From the cell containing the given text, extract its center point as (x, y) coordinate. 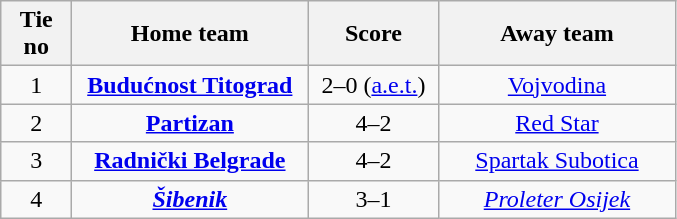
Tie no (36, 34)
Away team (557, 34)
Budućnost Titograd (190, 85)
Partizan (190, 123)
2 (36, 123)
Score (374, 34)
Radnički Belgrade (190, 161)
Proleter Osijek (557, 199)
1 (36, 85)
Vojvodina (557, 85)
2–0 (a.e.t.) (374, 85)
Home team (190, 34)
Spartak Subotica (557, 161)
3–1 (374, 199)
Šibenik (190, 199)
3 (36, 161)
Red Star (557, 123)
4 (36, 199)
